Provide the (x, y) coordinate of the cell's center where the given text is located.  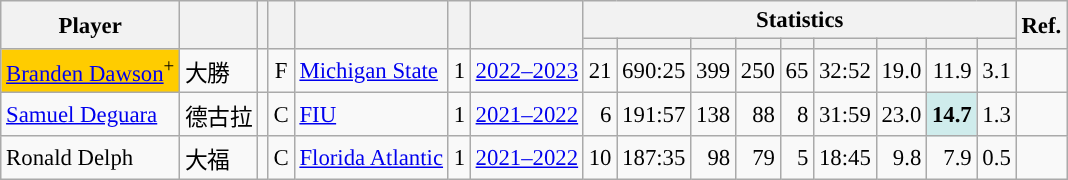
187:35 (654, 158)
2022–2023 (526, 71)
0.5 (996, 158)
88 (758, 115)
98 (714, 158)
大福 (219, 158)
191:57 (654, 115)
250 (758, 71)
8 (796, 115)
Ref. (1041, 25)
大勝 (219, 71)
5 (796, 158)
14.7 (952, 115)
Statistics (800, 20)
F (281, 71)
11.9 (952, 71)
Ronald Delph (90, 158)
32:52 (846, 71)
Player (90, 25)
399 (714, 71)
31:59 (846, 115)
7.9 (952, 158)
21 (600, 71)
1.3 (996, 115)
FIU (371, 115)
19.0 (901, 71)
690:25 (654, 71)
10 (600, 158)
6 (600, 115)
65 (796, 71)
Branden Dawson+ (90, 71)
德古拉 (219, 115)
Florida Atlantic (371, 158)
Samuel Deguara (90, 115)
18:45 (846, 158)
9.8 (901, 158)
138 (714, 115)
23.0 (901, 115)
79 (758, 158)
Michigan State (371, 71)
3.1 (996, 71)
